Capture the cell that displays the provided text and extract its (x, y) central coordinate. 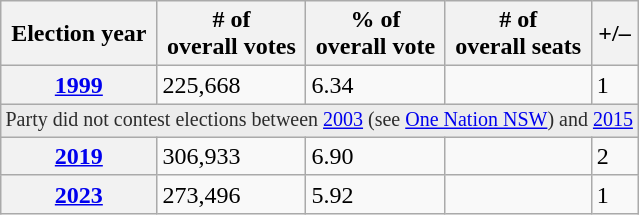
225,668 (232, 85)
# ofoverall seats (518, 34)
# ofoverall votes (232, 34)
273,496 (232, 194)
6.90 (376, 156)
Election year (79, 34)
Party did not contest elections between 2003 (see One Nation NSW) and 2015 (320, 120)
1999 (79, 85)
% ofoverall vote (376, 34)
5.92 (376, 194)
2019 (79, 156)
2 (614, 156)
2023 (79, 194)
6.34 (376, 85)
306,933 (232, 156)
+/– (614, 34)
